Provide the (x, y) coordinate of the cell's center where the given text is located.  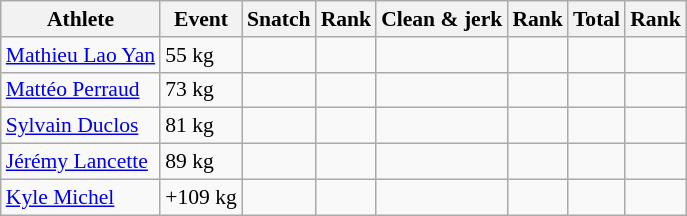
Snatch (279, 19)
Event (201, 19)
Kyle Michel (80, 197)
73 kg (201, 90)
55 kg (201, 55)
Total (596, 19)
Mathieu Lao Yan (80, 55)
Clean & jerk (442, 19)
81 kg (201, 126)
+109 kg (201, 197)
89 kg (201, 162)
Athlete (80, 19)
Mattéo Perraud (80, 90)
Sylvain Duclos (80, 126)
Jérémy Lancette (80, 162)
